Output the [x, y] coordinate of the center of the cell containing the given text.  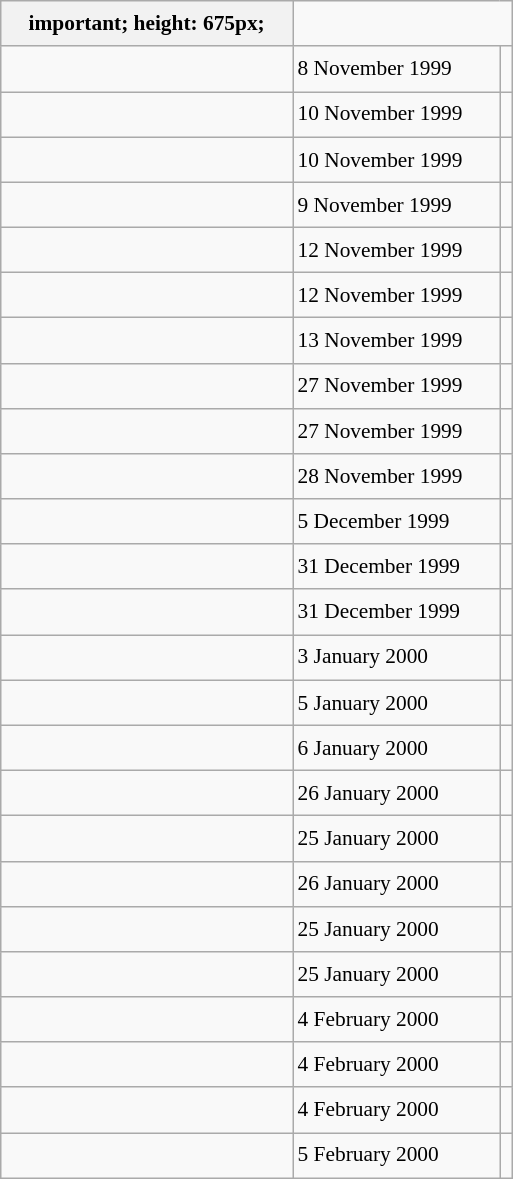
5 December 1999 [396, 522]
important; height: 675px; [147, 24]
5 January 2000 [396, 702]
9 November 1999 [396, 204]
5 February 2000 [396, 1156]
6 January 2000 [396, 748]
8 November 1999 [396, 68]
28 November 1999 [396, 476]
13 November 1999 [396, 340]
3 January 2000 [396, 658]
